Scan for the cell matching the given text and deliver its [x, y] coordinate at center. 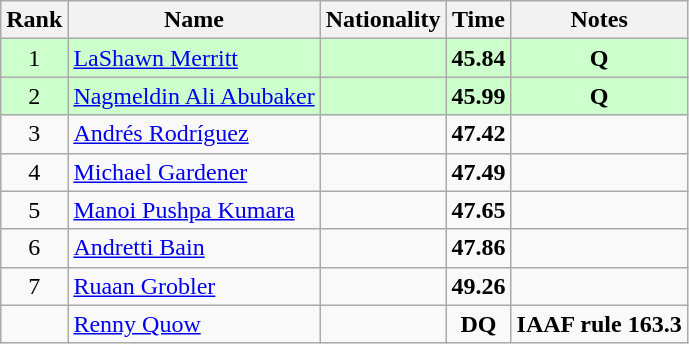
DQ [478, 324]
47.65 [478, 210]
Nationality [383, 20]
1 [34, 58]
Notes [599, 20]
2 [34, 96]
45.99 [478, 96]
Ruaan Grobler [194, 286]
4 [34, 172]
Andretti Bain [194, 248]
Name [194, 20]
Rank [34, 20]
Nagmeldin Ali Abubaker [194, 96]
Michael Gardener [194, 172]
Manoi Pushpa Kumara [194, 210]
49.26 [478, 286]
5 [34, 210]
3 [34, 134]
LaShawn Merritt [194, 58]
Andrés Rodríguez [194, 134]
47.42 [478, 134]
Time [478, 20]
6 [34, 248]
45.84 [478, 58]
IAAF rule 163.3 [599, 324]
47.49 [478, 172]
7 [34, 286]
47.86 [478, 248]
Renny Quow [194, 324]
